For the text-containing cell, return its midpoint in (X, Y) coordinate format. 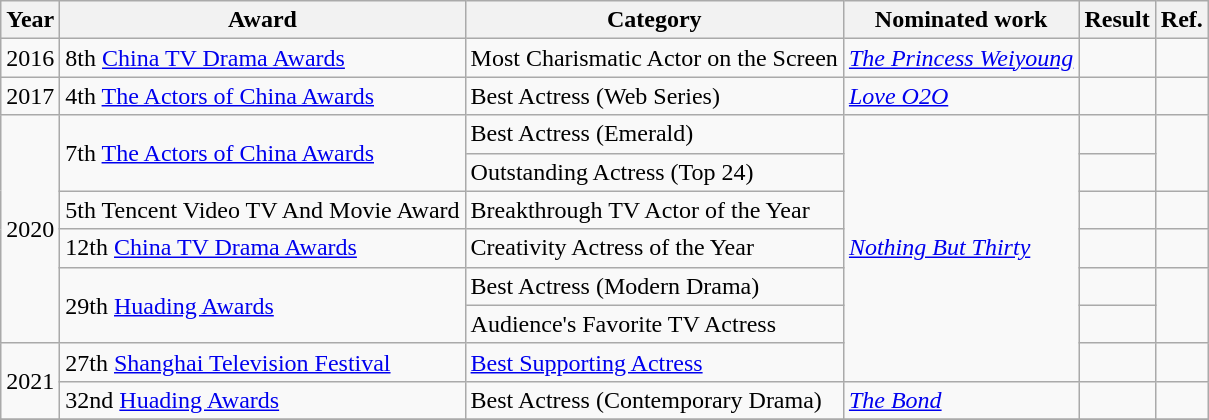
Best Actress (Emerald) (654, 134)
Ref. (1182, 20)
Best Actress (Modern Drama) (654, 286)
32nd Huading Awards (262, 400)
Nothing But Thirty (960, 248)
Result (1117, 20)
27th Shanghai Television Festival (262, 362)
12th China TV Drama Awards (262, 248)
Best Supporting Actress (654, 362)
Creativity Actress of the Year (654, 248)
Most Charismatic Actor on the Screen (654, 58)
7th The Actors of China Awards (262, 153)
Year (30, 20)
Outstanding Actress (Top 24) (654, 172)
Nominated work (960, 20)
Best Actress (Web Series) (654, 96)
2017 (30, 96)
Audience's Favorite TV Actress (654, 324)
Award (262, 20)
Breakthrough TV Actor of the Year (654, 210)
2020 (30, 229)
4th The Actors of China Awards (262, 96)
Category (654, 20)
29th Huading Awards (262, 305)
2021 (30, 381)
2016 (30, 58)
8th China TV Drama Awards (262, 58)
The Princess Weiyoung (960, 58)
5th Tencent Video TV And Movie Award (262, 210)
The Bond (960, 400)
Best Actress (Contemporary Drama) (654, 400)
Love O2O (960, 96)
